Identify which cell holds the provided text, then report its [x, y] central coordinate. 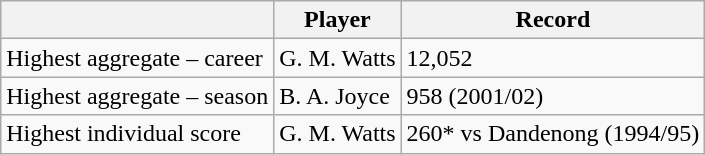
Record [553, 20]
Highest aggregate – career [138, 58]
958 (2001/02) [553, 96]
B. A. Joyce [338, 96]
Player [338, 20]
260* vs Dandenong (1994/95) [553, 134]
12,052 [553, 58]
Highest individual score [138, 134]
Highest aggregate – season [138, 96]
